Identify which cell holds the provided text, then report its (x, y) central coordinate. 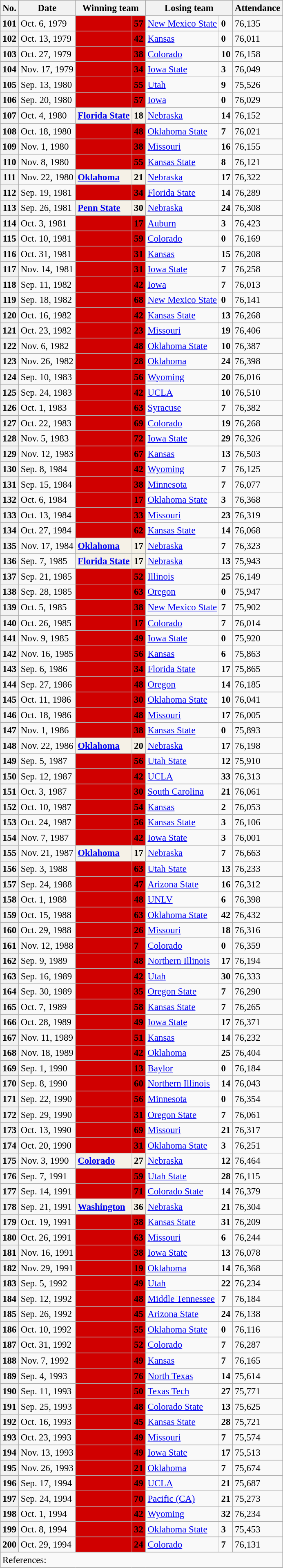
35 (139, 992)
76,185 (258, 684)
Oct. 26, 1985 (47, 623)
113 (10, 208)
76,333 (258, 976)
76,406 (258, 331)
References: (141, 1560)
168 (10, 1053)
Nov. 11, 1989 (47, 1038)
Sep. 25, 1993 (47, 1407)
54 (139, 807)
Nov. 1, 1980 (47, 146)
144 (10, 684)
138 (10, 592)
South Carolina (182, 792)
Oct. 27, 1979 (47, 54)
Sep. 16, 1989 (47, 976)
75,902 (258, 607)
76,354 (258, 1099)
76,233 (258, 869)
76,382 (258, 408)
76,359 (258, 945)
Oct. 24, 1987 (47, 822)
76,135 (258, 24)
102 (10, 39)
75,863 (258, 654)
147 (10, 730)
105 (10, 85)
76,131 (258, 1545)
76,077 (258, 484)
182 (10, 1268)
58 (139, 1007)
Oct. 3, 1987 (47, 792)
76,209 (258, 1222)
173 (10, 1130)
109 (10, 146)
75,273 (258, 1499)
136 (10, 561)
75,453 (258, 1530)
195 (10, 1468)
Oct. 18, 1980 (47, 131)
197 (10, 1499)
Nov. 12, 1983 (47, 454)
2 (225, 807)
Baylor (182, 1068)
76,289 (258, 193)
Sep. 24, 1994 (47, 1499)
60 (139, 1084)
Oct. 6, 1979 (47, 24)
76,208 (258, 254)
76,663 (258, 853)
Oct. 19, 1991 (47, 1222)
177 (10, 1192)
Nov. 22, 1980 (47, 177)
Middle Tennessee (182, 1299)
76,116 (258, 1330)
Nov. 7, 1987 (47, 838)
22 (225, 1284)
Sep. 5, 1992 (47, 1284)
76,317 (258, 1130)
187 (10, 1345)
76 (139, 1376)
185 (10, 1314)
76,316 (258, 930)
76,323 (258, 546)
68 (139, 300)
115 (10, 239)
192 (10, 1422)
Oct. 18, 1986 (47, 715)
76,265 (258, 1007)
Nov. 7, 1992 (47, 1360)
76,043 (258, 1084)
76,001 (258, 838)
Sep. 19, 1981 (47, 193)
160 (10, 930)
76,029 (258, 100)
Nov. 16, 1985 (47, 654)
Oct. 7, 1989 (47, 1007)
76,121 (258, 162)
76,068 (258, 531)
Oct. 3, 1981 (47, 223)
76,287 (258, 1345)
Oct. 22, 1983 (47, 423)
Oct. 23, 1982 (47, 331)
Nov. 13, 1993 (47, 1453)
Oct. 10, 1992 (47, 1330)
76,106 (258, 822)
76,371 (258, 1022)
Nov. 1, 1986 (47, 730)
Oct. 5, 1985 (47, 607)
Nov. 18, 1989 (47, 1053)
76,169 (258, 239)
Texas Tech (182, 1391)
152 (10, 807)
Oct. 16, 1982 (47, 316)
106 (10, 100)
149 (10, 761)
76,053 (258, 807)
Oct. 16, 1993 (47, 1422)
76,464 (258, 1160)
76,125 (258, 469)
135 (10, 546)
162 (10, 961)
Nov. 22, 1986 (47, 746)
Washington (104, 1207)
Sep. 18, 1982 (47, 300)
76,503 (258, 454)
189 (10, 1376)
75,947 (258, 592)
154 (10, 838)
125 (10, 392)
76,138 (258, 1314)
76,078 (258, 1253)
15 (225, 254)
199 (10, 1530)
118 (10, 285)
Oct. 10, 1981 (47, 239)
132 (10, 500)
Sep. 21, 1985 (47, 577)
Sep. 3, 1988 (47, 869)
184 (10, 1299)
151 (10, 792)
134 (10, 531)
Illinois (182, 577)
76,322 (258, 177)
Nov. 12, 1988 (47, 945)
76,155 (258, 146)
Oct. 28, 1989 (47, 1022)
Oct. 15, 1988 (47, 915)
Oct. 27, 1984 (47, 531)
76,232 (258, 1038)
76,432 (258, 915)
183 (10, 1284)
Nov. 16, 1991 (47, 1253)
122 (10, 346)
Oct. 29, 1994 (47, 1545)
70 (139, 1499)
Attendance (258, 8)
75,893 (258, 730)
Oct. 23, 1993 (47, 1437)
75,721 (258, 1422)
76,016 (258, 377)
142 (10, 654)
145 (10, 700)
124 (10, 377)
117 (10, 269)
76,313 (258, 777)
Sep. 12, 1987 (47, 777)
75,943 (258, 561)
Pacific (CA) (182, 1499)
76,326 (258, 439)
76,115 (258, 1176)
76,304 (258, 1207)
75,625 (258, 1407)
129 (10, 454)
119 (10, 300)
75,910 (258, 761)
155 (10, 853)
179 (10, 1222)
Auburn (182, 223)
Sep. 8, 1990 (47, 1084)
71 (139, 1192)
Oct. 13, 1979 (47, 39)
51 (139, 1038)
UNLV (182, 899)
50 (139, 1391)
178 (10, 1207)
Oct. 8, 1994 (47, 1530)
141 (10, 638)
Sep. 11, 1982 (47, 285)
76,152 (258, 116)
Sep. 1, 1990 (47, 1068)
188 (10, 1360)
Sep. 11, 1993 (47, 1391)
76,251 (258, 1145)
186 (10, 1330)
157 (10, 884)
128 (10, 439)
143 (10, 669)
Sep. 24, 1988 (47, 884)
169 (10, 1068)
193 (10, 1437)
158 (10, 899)
164 (10, 992)
103 (10, 54)
116 (10, 254)
76,014 (258, 623)
Sep. 6, 1986 (47, 669)
107 (10, 116)
101 (10, 24)
Sep. 15, 1984 (47, 484)
131 (10, 484)
Oct. 26, 1991 (47, 1237)
Sep. 30, 1989 (47, 992)
167 (10, 1038)
Oct. 13, 1984 (47, 515)
76,290 (258, 992)
176 (10, 1176)
75,574 (258, 1437)
146 (10, 715)
Nov. 17, 1979 (47, 69)
Sep. 14, 1991 (47, 1192)
Sep. 17, 1994 (47, 1483)
Sep. 12, 1992 (47, 1299)
Oct. 4, 1980 (47, 116)
76,194 (258, 961)
Oct. 1, 1994 (47, 1514)
Sep. 22, 1990 (47, 1099)
Sep. 5, 1987 (47, 761)
No. (10, 8)
159 (10, 915)
76,379 (258, 1192)
127 (10, 423)
76,312 (258, 884)
75,614 (258, 1376)
76,005 (258, 715)
75,687 (258, 1483)
156 (10, 869)
75,920 (258, 638)
180 (10, 1237)
Oct. 1, 1983 (47, 408)
Sep. 29, 1990 (47, 1115)
Sep. 26, 1992 (47, 1314)
72 (139, 439)
Oct. 6, 1984 (47, 500)
Oct. 1, 1988 (47, 899)
111 (10, 177)
175 (10, 1160)
76,158 (258, 54)
Oct. 31, 1992 (47, 1345)
120 (10, 316)
76,021 (258, 131)
76,165 (258, 1360)
Sep. 28, 1985 (47, 592)
Sep. 8, 1984 (47, 469)
75,526 (258, 85)
133 (10, 515)
200 (10, 1545)
75,865 (258, 669)
139 (10, 607)
Winning team (110, 8)
Nov. 17, 1984 (47, 546)
75,771 (258, 1391)
140 (10, 623)
126 (10, 408)
166 (10, 1022)
Date (47, 8)
172 (10, 1115)
153 (10, 822)
29 (225, 439)
76,319 (258, 515)
76,510 (258, 392)
76,013 (258, 285)
Sep. 27, 1986 (47, 684)
76,041 (258, 700)
137 (10, 577)
181 (10, 1253)
47 (139, 884)
Sep. 7, 1991 (47, 1176)
Oct. 10, 1987 (47, 807)
198 (10, 1514)
Oct. 31, 1981 (47, 254)
194 (10, 1453)
Sep. 9, 1989 (47, 961)
Syracuse (182, 408)
76,141 (258, 300)
123 (10, 362)
76,149 (258, 577)
8 (225, 162)
Sep. 20, 1980 (47, 100)
165 (10, 1007)
Nov. 9, 1985 (47, 638)
Sep. 21, 1991 (47, 1207)
108 (10, 131)
112 (10, 193)
Penn State (104, 208)
114 (10, 223)
67 (139, 454)
Oct. 29, 1988 (47, 930)
76,011 (258, 39)
76,308 (258, 208)
Sep. 24, 1983 (47, 392)
Sep. 26, 1981 (47, 208)
170 (10, 1084)
121 (10, 331)
Nov. 6, 1982 (47, 346)
Sep. 13, 1980 (47, 85)
Oct. 20, 1990 (47, 1145)
75,513 (258, 1453)
171 (10, 1099)
North Texas (182, 1376)
104 (10, 69)
Losing team (189, 8)
191 (10, 1407)
Sep. 7, 1985 (47, 561)
Nov. 14, 1981 (47, 269)
196 (10, 1483)
Nov. 26, 1982 (47, 362)
Nov. 8, 1980 (47, 162)
174 (10, 1145)
Sep. 4, 1993 (47, 1376)
76,404 (258, 1053)
Nov. 21, 1987 (47, 853)
75,674 (258, 1468)
36 (139, 1207)
Oct. 13, 1990 (47, 1130)
Nov. 26, 1993 (47, 1468)
9 (225, 85)
76,049 (258, 69)
190 (10, 1391)
110 (10, 162)
148 (10, 746)
76,198 (258, 746)
76,387 (258, 346)
Nov. 5, 1983 (47, 439)
76,423 (258, 223)
163 (10, 976)
130 (10, 469)
26 (139, 930)
76,244 (258, 1237)
62 (139, 531)
161 (10, 945)
150 (10, 777)
76,258 (258, 269)
Nov. 3, 1990 (47, 1160)
Nov. 29, 1991 (47, 1268)
Sep. 10, 1983 (47, 377)
Oct. 11, 1986 (47, 700)
